Determine the [X, Y] coordinate at the center of the cell enclosing the given text.  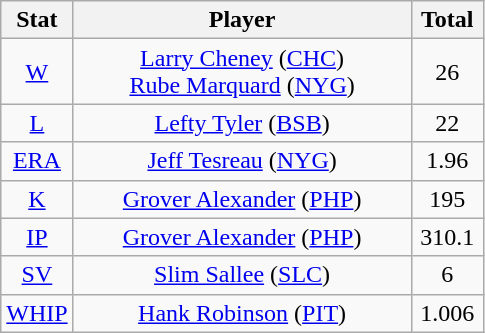
26 [447, 72]
SV [37, 275]
Total [447, 20]
1.96 [447, 161]
1.006 [447, 313]
L [37, 123]
195 [447, 199]
6 [447, 275]
WHIP [37, 313]
K [37, 199]
Hank Robinson (PIT) [242, 313]
Larry Cheney (CHC)Rube Marquard (NYG) [242, 72]
Player [242, 20]
Jeff Tesreau (NYG) [242, 161]
310.1 [447, 237]
ERA [37, 161]
W [37, 72]
Stat [37, 20]
22 [447, 123]
IP [37, 237]
Slim Sallee (SLC) [242, 275]
Lefty Tyler (BSB) [242, 123]
